Scan for the cell matching the given text and deliver its (X, Y) coordinate at center. 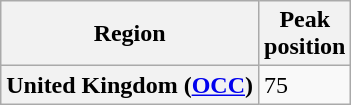
75 (305, 85)
Peak position (305, 34)
United Kingdom (OCC) (130, 85)
Region (130, 34)
